Return (X, Y) of the center of cell containing provided text 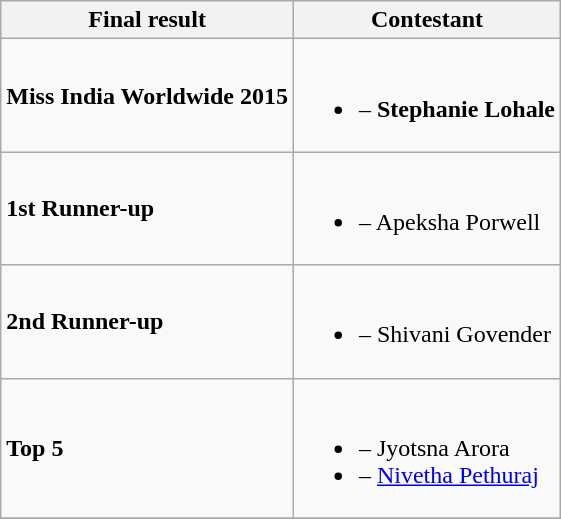
– Jyotsna Arora – Nivetha Pethuraj (426, 448)
1st Runner-up (148, 208)
– Shivani Govender (426, 322)
Final result (148, 20)
Miss India Worldwide 2015 (148, 96)
Contestant (426, 20)
– Stephanie Lohale (426, 96)
– Apeksha Porwell (426, 208)
2nd Runner-up (148, 322)
Top 5 (148, 448)
